Scan for the cell matching the given text and deliver its (x, y) coordinate at center. 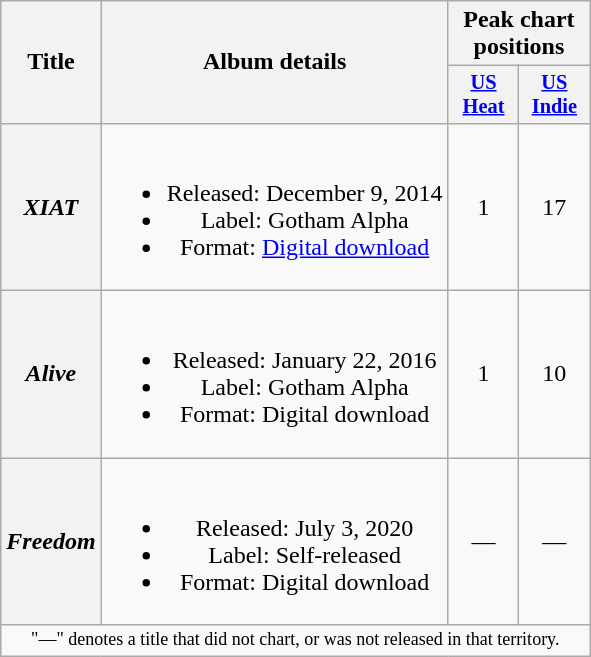
XIAT (51, 206)
Peak chart positions (519, 34)
Released: January 22, 2016Label: Gotham AlphaFormat: Digital download (274, 374)
Alive (51, 374)
Album details (274, 62)
"—" denotes a title that did not chart, or was not released in that territory. (296, 640)
US Heat (484, 95)
Released: December 9, 2014Label: Gotham AlphaFormat: Digital download (274, 206)
US Indie (554, 95)
Freedom (51, 542)
Released: July 3, 2020Label: Self-releasedFormat: Digital download (274, 542)
17 (554, 206)
Title (51, 62)
10 (554, 374)
